Extract the (x, y) coordinate from the center of the cell holding the provided text.  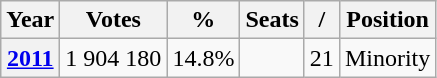
14.8% (204, 58)
Position (387, 20)
/ (322, 20)
Minority (387, 58)
Votes (114, 20)
% (204, 20)
Year (30, 20)
1 904 180 (114, 58)
Seats (272, 20)
21 (322, 58)
2011 (30, 58)
